Find where the given text appears and provide that cell's center as [X, Y] coordinate. 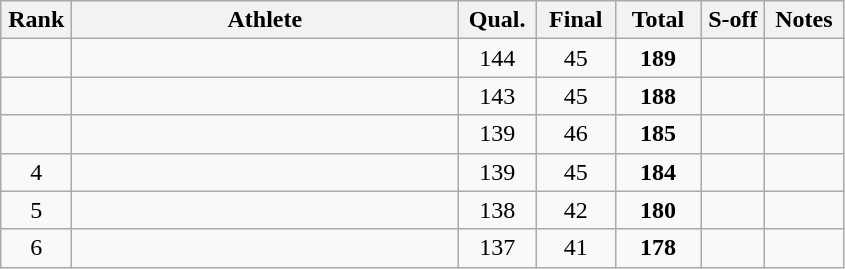
188 [658, 96]
5 [36, 210]
137 [498, 248]
Final [576, 20]
46 [576, 134]
144 [498, 58]
Rank [36, 20]
Athlete [265, 20]
Qual. [498, 20]
185 [658, 134]
Notes [804, 20]
189 [658, 58]
Total [658, 20]
184 [658, 172]
178 [658, 248]
42 [576, 210]
143 [498, 96]
6 [36, 248]
180 [658, 210]
S-off [733, 20]
41 [576, 248]
4 [36, 172]
138 [498, 210]
